For the text-containing cell, return its midpoint in (x, y) coordinate format. 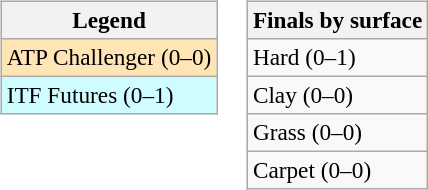
Hard (0–1) (337, 57)
Grass (0–0) (337, 133)
ATP Challenger (0–0) (108, 57)
Finals by surface (337, 20)
Clay (0–0) (337, 95)
Legend (108, 20)
Carpet (0–0) (337, 171)
ITF Futures (0–1) (108, 95)
